Output the [X, Y] coordinate of the center of the cell containing the given text.  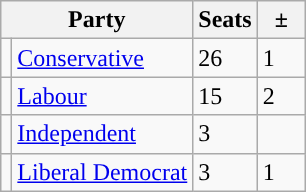
Liberal Democrat [102, 172]
± [281, 20]
Independent [102, 134]
Labour [102, 96]
2 [281, 96]
Seats [225, 20]
26 [225, 58]
15 [225, 96]
Party [97, 20]
Conservative [102, 58]
